Scan for the cell matching the given text and deliver its [x, y] coordinate at center. 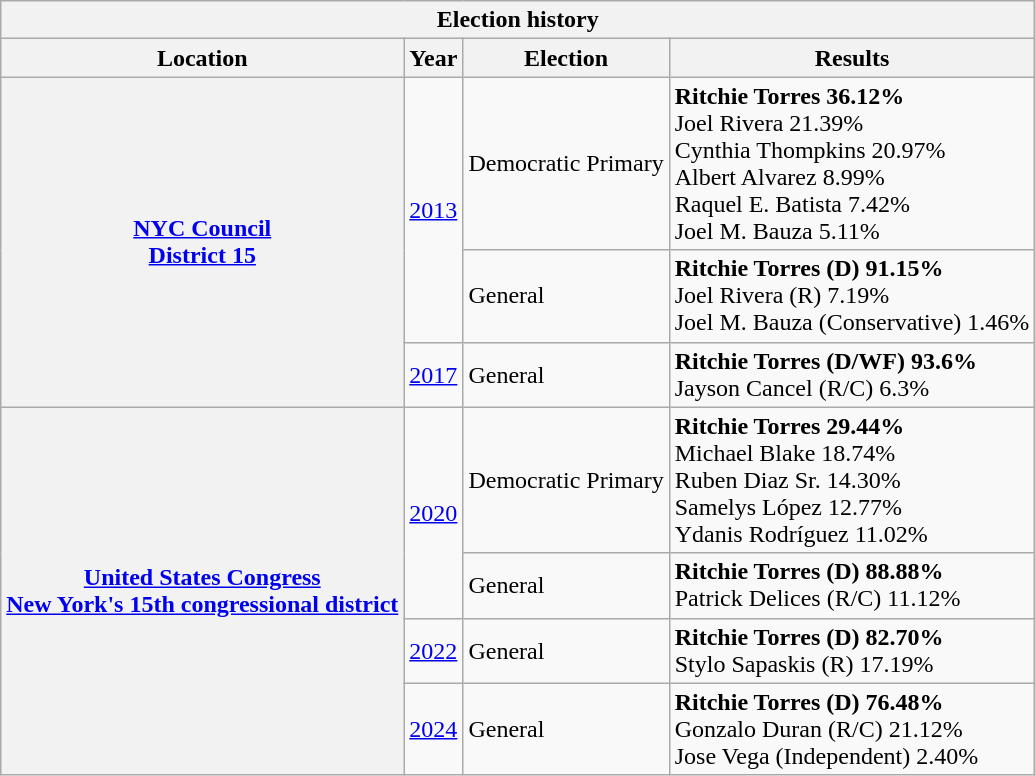
2022 [434, 650]
Election [566, 58]
2013 [434, 210]
2017 [434, 374]
Ritchie Torres (D/WF) 93.6%Jayson Cancel (R/C) 6.3% [852, 374]
Results [852, 58]
Ritchie Torres (D) 88.88%Patrick Delices (R/C) 11.12% [852, 586]
Ritchie Torres 29.44%Michael Blake 18.74%Ruben Diaz Sr. 14.30%Samelys López 12.77%Ydanis Rodríguez 11.02% [852, 480]
Ritchie Torres (D) 76.48%Gonzalo Duran (R/C) 21.12%Jose Vega (Independent) 2.40% [852, 729]
2020 [434, 512]
2024 [434, 729]
Ritchie Torres 36.12%Joel Rivera 21.39%Cynthia Thompkins 20.97%Albert Alvarez 8.99%Raquel E. Batista 7.42%Joel M. Bauza 5.11% [852, 164]
Location [202, 58]
United States CongressNew York's 15th congressional district [202, 591]
Year [434, 58]
NYC CouncilDistrict 15 [202, 242]
Ritchie Torres (D) 82.70%Stylo Sapaskis (R) 17.19% [852, 650]
Ritchie Torres (D) 91.15%Joel Rivera (R) 7.19%Joel M. Bauza (Conservative) 1.46% [852, 296]
Election history [518, 20]
